Provide the (x, y) coordinate of the cell's center where the given text is located.  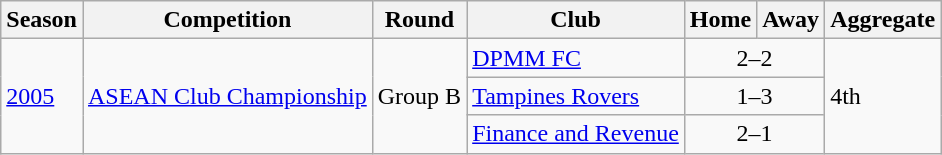
Club (576, 20)
2–1 (754, 134)
Competition (227, 20)
DPMM FC (576, 58)
ASEAN Club Championship (227, 96)
4th (883, 96)
Tampines Rovers (576, 96)
2005 (42, 96)
Finance and Revenue (576, 134)
Aggregate (883, 20)
1–3 (754, 96)
Season (42, 20)
Round (419, 20)
Away (791, 20)
Home (720, 20)
2–2 (754, 58)
Group B (419, 96)
